Capture the cell that displays the provided text and extract its [x, y] central coordinate. 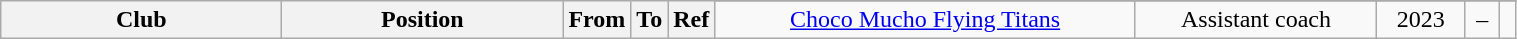
From [597, 20]
To [650, 20]
– [1482, 20]
Assistant coach [1256, 20]
Choco Mucho Flying Titans [926, 20]
Ref [692, 20]
Club [142, 20]
Position [422, 20]
2023 [1421, 20]
